From the cell containing the given text, extract its center point as (x, y) coordinate. 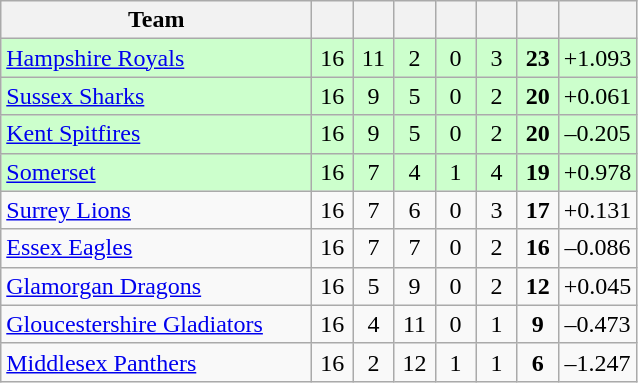
–0.205 (598, 134)
Surrey Lions (156, 210)
–1.247 (598, 362)
Sussex Sharks (156, 96)
+0.978 (598, 172)
–0.473 (598, 324)
+0.061 (598, 96)
+1.093 (598, 58)
Kent Spitfires (156, 134)
Team (156, 20)
–0.086 (598, 248)
Glamorgan Dragons (156, 286)
Gloucestershire Gladiators (156, 324)
Middlesex Panthers (156, 362)
+0.131 (598, 210)
Somerset (156, 172)
+0.045 (598, 286)
19 (538, 172)
23 (538, 58)
17 (538, 210)
Essex Eagles (156, 248)
Hampshire Royals (156, 58)
